Pinpoint the cell where the given text exists, returning its [x, y] midpoint coordinate. 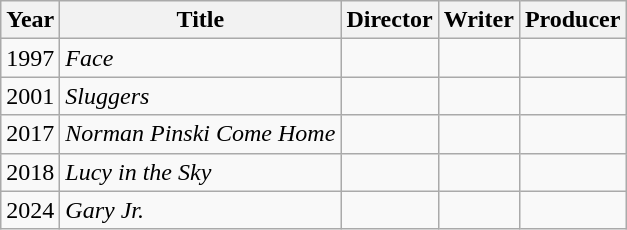
Lucy in the Sky [200, 172]
2001 [30, 96]
Director [390, 20]
2017 [30, 134]
2024 [30, 210]
Norman Pinski Come Home [200, 134]
1997 [30, 58]
Title [200, 20]
Producer [572, 20]
Face [200, 58]
2018 [30, 172]
Gary Jr. [200, 210]
Year [30, 20]
Sluggers [200, 96]
Writer [478, 20]
